Locate the cell with the specified text and output its [X, Y] center coordinate. 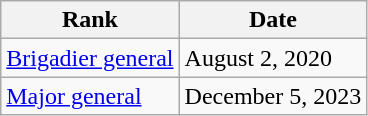
Major general [90, 96]
August 2, 2020 [273, 58]
Rank [90, 20]
Brigadier general [90, 58]
December 5, 2023 [273, 96]
Date [273, 20]
